Provide the (x, y) coordinate of the cell's center where the given text is located.  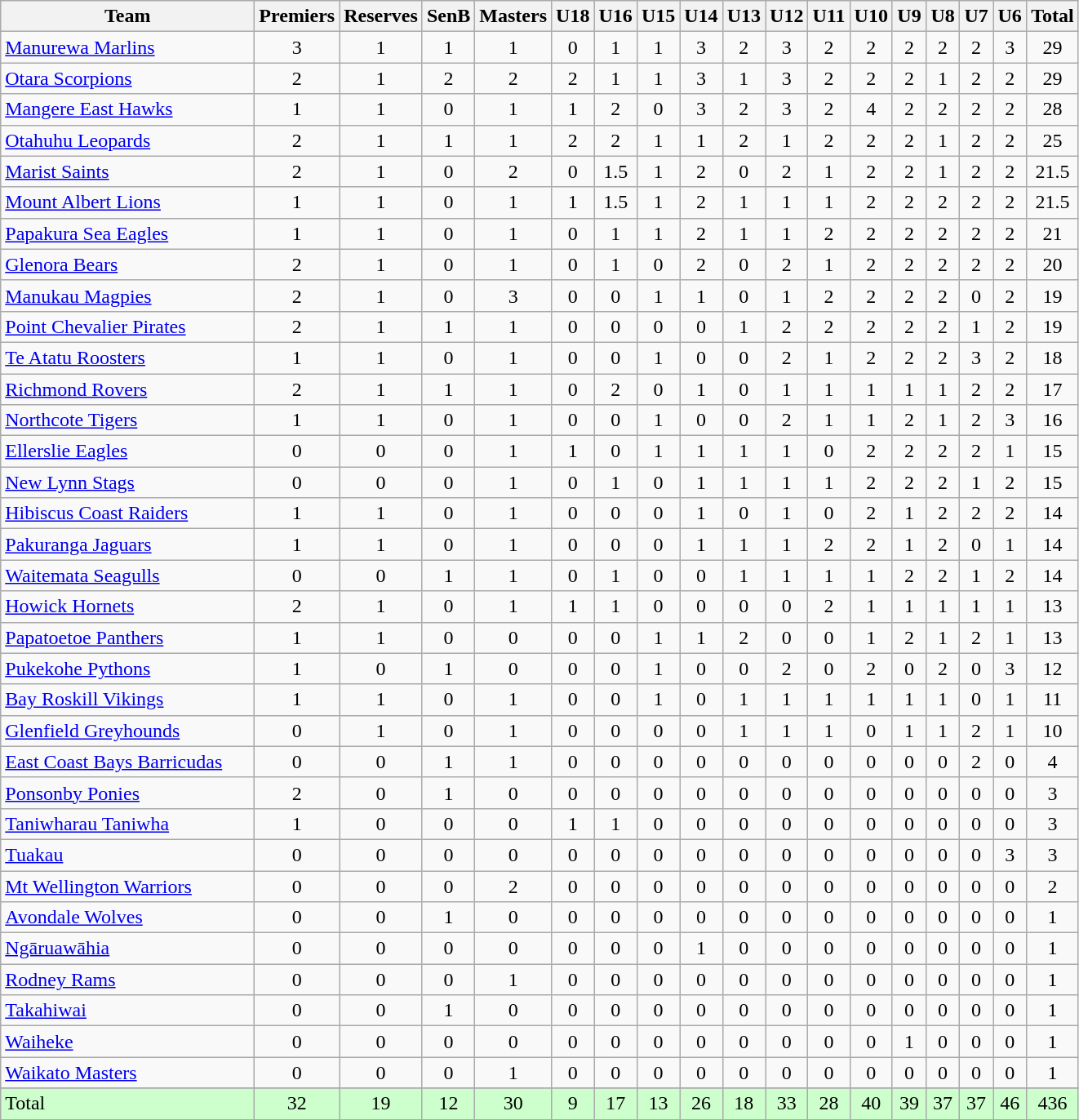
Mt Wellington Warriors (127, 886)
U15 (658, 16)
33 (787, 1104)
Pukekohe Pythons (127, 669)
30 (513, 1104)
U14 (701, 16)
U16 (615, 16)
U11 (829, 16)
Papakura Sea Eagles (127, 233)
10 (1053, 731)
Takahiwai (127, 1011)
26 (701, 1104)
16 (1053, 420)
25 (1053, 140)
Otahuhu Leopards (127, 140)
Premiers (297, 16)
Masters (513, 16)
Team (127, 16)
Reserves (381, 16)
Ellerslie Eagles (127, 451)
Glenora Bears (127, 264)
Richmond Rovers (127, 389)
Ponsonby Ponies (127, 793)
39 (909, 1104)
40 (871, 1104)
Rodney Rams (127, 980)
East Coast Bays Barricudas (127, 762)
SenB (448, 16)
Howick Hornets (127, 607)
Bay Roskill Vikings (127, 700)
Ngāruawāhia (127, 949)
U7 (976, 16)
U13 (744, 16)
U6 (1010, 16)
Otara Scorpions (127, 78)
Avondale Wolves (127, 918)
Te Atatu Roosters (127, 358)
46 (1010, 1104)
Taniwharau Taniwha (127, 824)
U12 (787, 16)
Northcote Tigers (127, 420)
32 (297, 1104)
Hibiscus Coast Raiders (127, 513)
Waitemata Seagulls (127, 576)
20 (1053, 264)
Marist Saints (127, 171)
U18 (573, 16)
21 (1053, 233)
Tuakau (127, 855)
Waikato Masters (127, 1073)
Manukau Magpies (127, 296)
Waiheke (127, 1042)
Mount Albert Lions (127, 202)
Glenfield Greyhounds (127, 731)
Mangere East Hawks (127, 109)
U10 (871, 16)
Manurewa Marlins (127, 47)
Pakuranga Jaguars (127, 544)
9 (573, 1104)
Point Chevalier Pirates (127, 327)
Papatoetoe Panthers (127, 638)
U8 (944, 16)
11 (1053, 700)
U9 (909, 16)
436 (1053, 1104)
New Lynn Stags (127, 482)
